Provide the [x, y] coordinate of the cell's center where the given text is located.  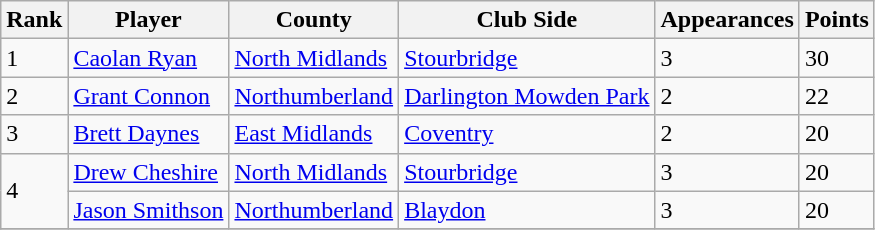
Player [148, 20]
Grant Connon [148, 96]
Darlington Mowden Park [527, 96]
Jason Smithson [148, 210]
Points [836, 20]
Caolan Ryan [148, 58]
East Midlands [314, 134]
1 [34, 58]
County [314, 20]
Blaydon [527, 210]
Coventry [527, 134]
Brett Daynes [148, 134]
30 [836, 58]
Drew Cheshire [148, 172]
Club Side [527, 20]
Rank [34, 20]
Appearances [727, 20]
4 [34, 191]
22 [836, 96]
